Pinpoint the cell where the given text exists, returning its [X, Y] midpoint coordinate. 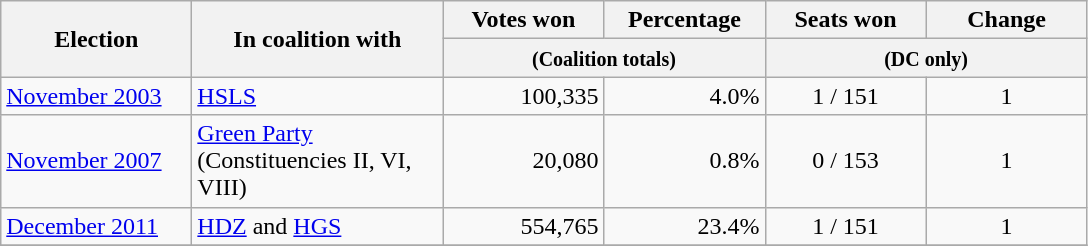
November 2003 [96, 96]
20,080 [524, 161]
Votes won [524, 20]
(Coalition totals) [604, 58]
(DC only) [926, 58]
Change [1006, 20]
December 2011 [96, 226]
0 / 153 [846, 161]
100,335 [524, 96]
Green Party (Constituencies II, VI, VIII) [318, 161]
554,765 [524, 226]
Percentage [684, 20]
HSLS [318, 96]
4.0% [684, 96]
Election [96, 39]
In coalition with [318, 39]
HDZ and HGS [318, 226]
23.4% [684, 226]
0.8% [684, 161]
November 2007 [96, 161]
Seats won [846, 20]
